Provide the [X, Y] coordinate of the cell's center where the given text is located.  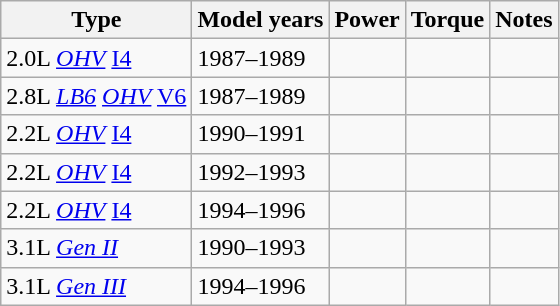
3.1L Gen III [96, 286]
1990–1991 [260, 134]
Notes [524, 20]
2.8L LB6 OHV V6 [96, 96]
Torque [447, 20]
1990–1993 [260, 248]
Type [96, 20]
3.1L Gen II [96, 248]
1992–1993 [260, 172]
Model years [260, 20]
Power [367, 20]
2.0L OHV I4 [96, 58]
